Pinpoint the cell where the given text exists, returning its [X, Y] midpoint coordinate. 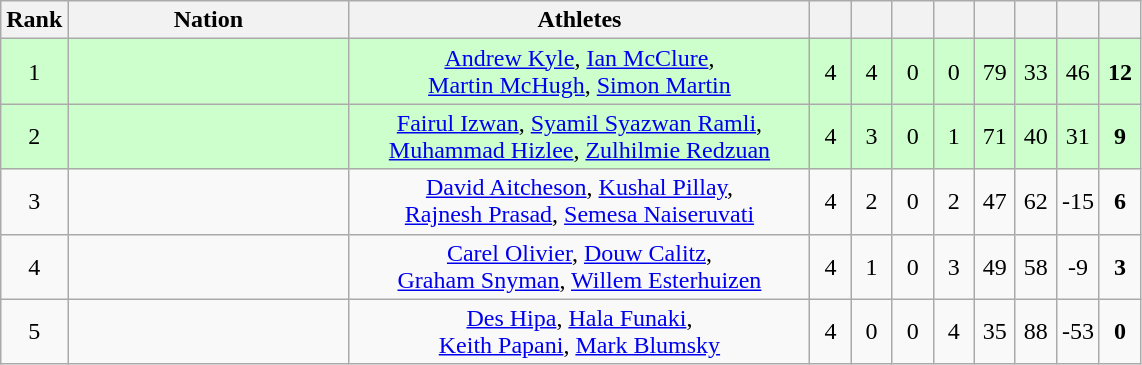
58 [1036, 266]
Des Hipa, Hala Funaki, Keith Papani, Mark Blumsky [580, 332]
49 [994, 266]
33 [1036, 72]
46 [1078, 72]
71 [994, 136]
-53 [1078, 332]
-9 [1078, 266]
5 [34, 332]
47 [994, 202]
Fairul Izwan, Syamil Syazwan Ramli, Muhammad Hizlee, Zulhilmie Redzuan [580, 136]
31 [1078, 136]
40 [1036, 136]
Rank [34, 20]
David Aitcheson, Kushal Pillay, Rajnesh Prasad, Semesa Naiseruvati [580, 202]
Nation [208, 20]
Athletes [580, 20]
79 [994, 72]
9 [1120, 136]
Carel Olivier, Douw Calitz, Graham Snyman, Willem Esterhuizen [580, 266]
88 [1036, 332]
35 [994, 332]
Andrew Kyle, Ian McClure, Martin McHugh, Simon Martin [580, 72]
6 [1120, 202]
-15 [1078, 202]
12 [1120, 72]
62 [1036, 202]
